Output the [x, y] coordinate of the center of the cell containing the given text.  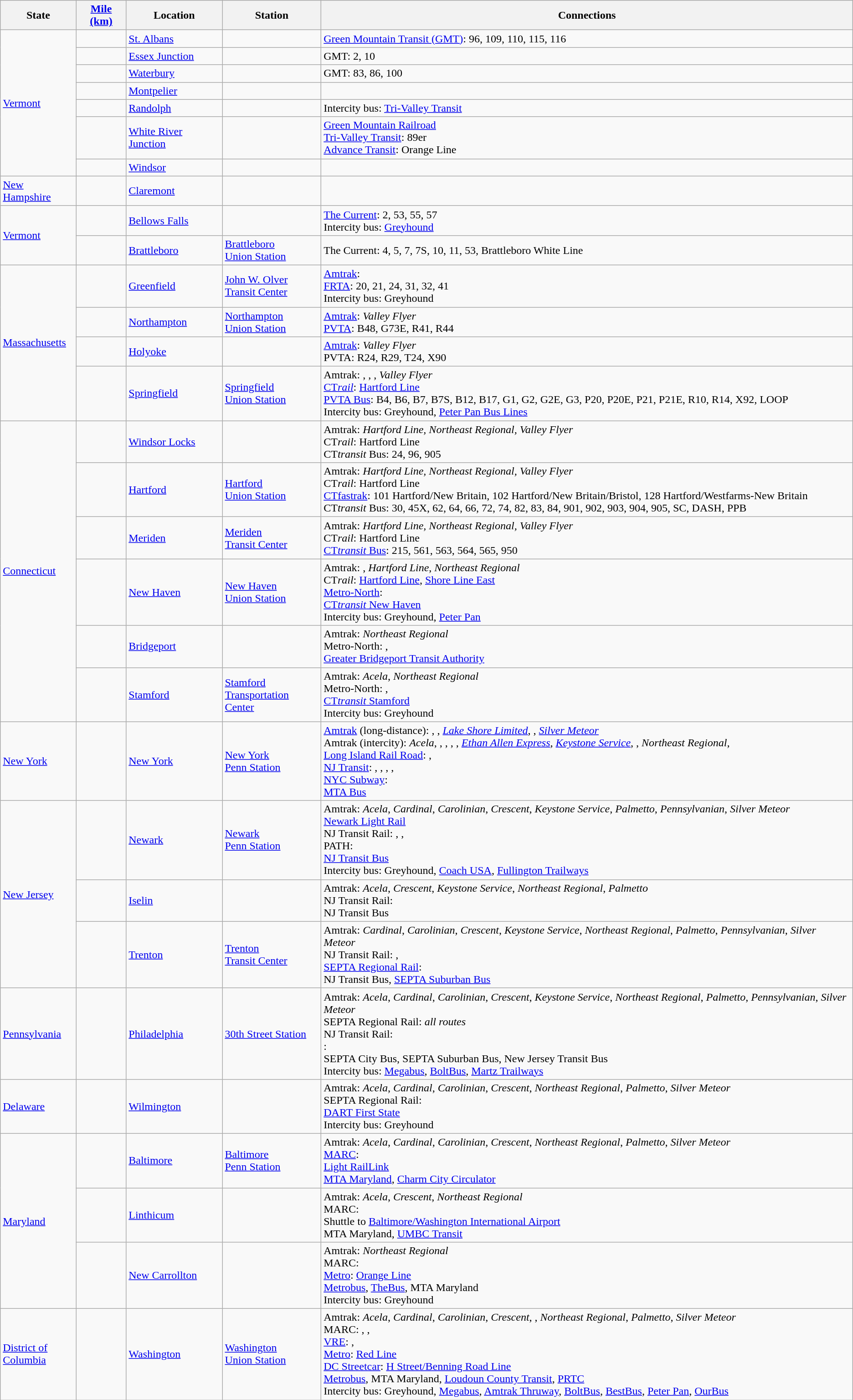
Amtrak: Hartford Line, Northeast Regional, Valley Flyer CTrail: Hartford Line CTtransit Bus: 24, 96, 905 [587, 442]
HartfordUnion Station [272, 490]
Greenfield [174, 286]
New YorkPenn Station [272, 761]
30th Street Station [272, 1033]
Washington [174, 1354]
Green Mountain Transit (GMT): 96, 109, 110, 115, 116 [587, 39]
John W. OlverTransit Center [272, 286]
New Jersey [38, 894]
New HavenUnion Station [272, 592]
SpringfieldUnion Station [272, 394]
Northampton [174, 322]
Wilmington [174, 1106]
Mile (km) [101, 15]
Waterbury [174, 73]
State [38, 15]
District ofColumbia [38, 1354]
Bridgeport [174, 646]
The Current: 4, 5, 7, 7S, 10, 11, 53, Brattleboro White Line [587, 250]
The Current: 2, 53, 55, 57 Intercity bus: Greyhound [587, 221]
St. Albans [174, 39]
Baltimore [174, 1161]
Amtrak: Acela, Crescent, Keystone Service, Northeast Regional, Palmetto NJ Transit Rail: NJ Transit Bus [587, 900]
Amtrak: Valley Flyer PVTA: B48, G73E, R41, R44 [587, 322]
Windsor Locks [174, 442]
Pennsylvania [38, 1033]
Holyoke [174, 352]
TrentonTransit Center [272, 955]
GMT: 2, 10 [587, 56]
Amtrak: FRTA: 20, 21, 24, 31, 32, 41 Intercity bus: Greyhound [587, 286]
Amtrak: Hartford Line, Northeast Regional, Valley Flyer CTrail: Hartford Line CTtransit Bus: 215, 561, 563, 564, 565, 950 [587, 538]
New Haven [174, 592]
Green Mountain Railroad Tri-Valley Transit: 89er Advance Transit: Orange Line [587, 138]
Stamford [174, 695]
Meriden [174, 538]
New Carrollton [174, 1276]
Windsor [174, 167]
Claremont [174, 191]
Brattleboro [174, 250]
Amtrak: Northeast Regional Metro-North: , Greater Bridgeport Transit Authority [587, 646]
Hartford [174, 490]
Maryland [38, 1221]
Intercity bus: Tri-Valley Transit [587, 108]
Philadelphia [174, 1033]
Amtrak: Northeast Regional MARC: Metro: Orange Line Metrobus, TheBus, MTA Maryland Intercity bus: Greyhound [587, 1276]
NewarkPenn Station [272, 840]
StamfordTransportation Center [272, 695]
Connections [587, 15]
Delaware [38, 1106]
Iselin [174, 900]
Springfield [174, 394]
Massachusetts [38, 343]
Essex Junction [174, 56]
Amtrak: Acela, Cardinal, Carolinian, Crescent, Northeast Regional, Palmetto, Silver Meteor MARC: Light RailLink MTA Maryland, Charm City Circulator [587, 1161]
Newark [174, 840]
BaltimorePenn Station [272, 1161]
Trenton [174, 955]
Connecticut [38, 571]
MeridenTransit Center [272, 538]
Bellows Falls [174, 221]
Station [272, 15]
WashingtonUnion Station [272, 1354]
New Hampshire [38, 191]
GMT: 83, 86, 100 [587, 73]
Randolph [174, 108]
Montpelier [174, 91]
Linthicum [174, 1215]
Amtrak: Acela, Northeast Regional Metro-North: , CTtransit Stamford Intercity bus: Greyhound [587, 695]
Location [174, 15]
BrattleboroUnion Station [272, 250]
White River Junction [174, 138]
NorthamptonUnion Station [272, 322]
Amtrak: Valley Flyer PVTA: R24, R29, T24, X90 [587, 352]
Amtrak: Acela, Crescent, Northeast Regional MARC: Shuttle to Baltimore/Washington International Airport MTA Maryland, UMBC Transit [587, 1215]
